For the text-containing cell, return its midpoint in (X, Y) coordinate format. 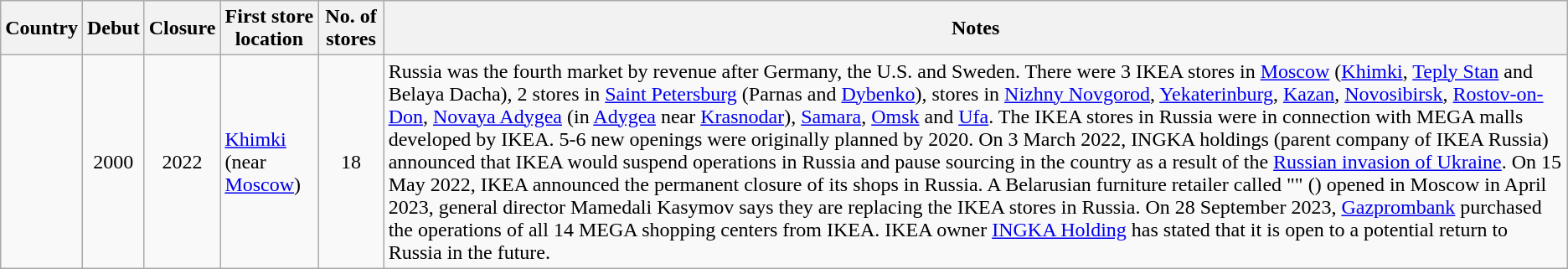
Notes (975, 28)
Closure (183, 28)
2022 (183, 162)
Khimki (near Moscow) (270, 162)
18 (351, 162)
Debut (113, 28)
Country (42, 28)
2000 (113, 162)
No. of stores (351, 28)
First store location (270, 28)
